Return the (x, y) coordinate for the center point of the cell that contains the specified text.  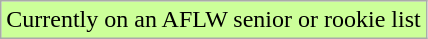
Currently on an AFLW senior or rookie list (214, 20)
